Scan for the cell matching the given text and deliver its (x, y) coordinate at center. 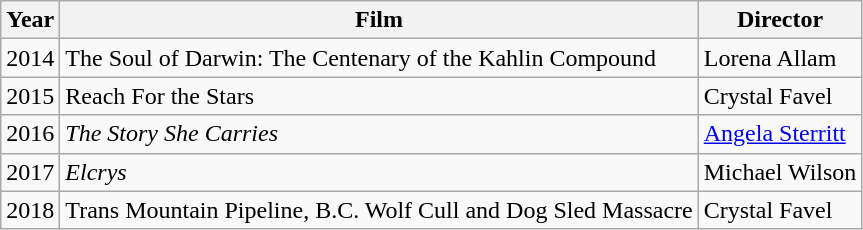
Director (780, 20)
Lorena Allam (780, 58)
2017 (30, 172)
The Soul of Darwin: The Centenary of the Kahlin Compound (379, 58)
Angela Sterritt (780, 134)
2018 (30, 210)
Trans Mountain Pipeline, B.C. Wolf Cull and Dog Sled Massacre (379, 210)
The Story She Carries (379, 134)
Reach For the Stars (379, 96)
Film (379, 20)
Michael Wilson (780, 172)
2016 (30, 134)
2015 (30, 96)
2014 (30, 58)
Year (30, 20)
Elcrys (379, 172)
